Pinpoint the cell where the given text exists, returning its (x, y) midpoint coordinate. 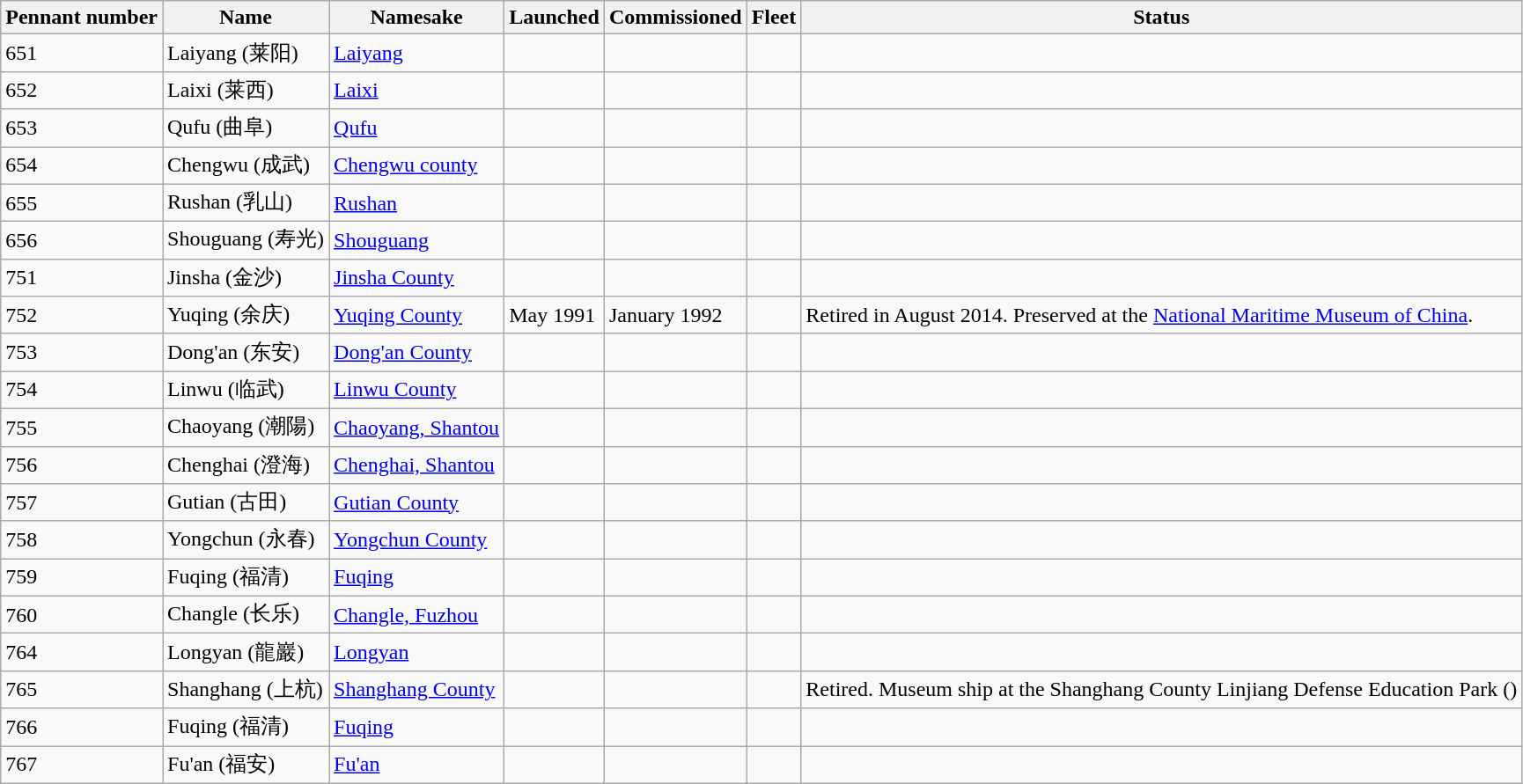
Chengwu (成武) (245, 165)
Changle (长乐) (245, 614)
Yongchun (永春) (245, 540)
January 1992 (675, 315)
Retired. Museum ship at the Shanghang County Linjiang Defense Education Park () (1162, 690)
751 (82, 278)
Launched (555, 18)
766 (82, 727)
756 (82, 465)
653 (82, 128)
Chaoyang (潮陽) (245, 428)
Shanghang County (417, 690)
Chengwu county (417, 165)
Chaoyang, Shantou (417, 428)
Dong'an (东安) (245, 352)
759 (82, 577)
Namesake (417, 18)
Rushan (乳山) (245, 202)
Qufu (曲阜) (245, 128)
754 (82, 391)
Qufu (417, 128)
767 (82, 766)
Yongchun County (417, 540)
Longyan (龍巖) (245, 653)
Laixi (莱西) (245, 90)
Shouguang (寿光) (245, 241)
760 (82, 614)
652 (82, 90)
Jinsha (金沙) (245, 278)
651 (82, 53)
758 (82, 540)
Jinsha County (417, 278)
Rushan (417, 202)
Pennant number (82, 18)
Chenghai (澄海) (245, 465)
Changle, Fuzhou (417, 614)
Yuqing (余庆) (245, 315)
Laiyang (莱阳) (245, 53)
Retired in August 2014. Preserved at the National Maritime Museum of China. (1162, 315)
755 (82, 428)
May 1991 (555, 315)
Dong'an County (417, 352)
752 (82, 315)
Commissioned (675, 18)
655 (82, 202)
Laixi (417, 90)
Fu'an (417, 766)
Fleet (774, 18)
Longyan (417, 653)
Gutian County (417, 503)
765 (82, 690)
Linwu County (417, 391)
Yuqing County (417, 315)
753 (82, 352)
764 (82, 653)
654 (82, 165)
Linwu (临武) (245, 391)
Chenghai, Shantou (417, 465)
Laiyang (417, 53)
Name (245, 18)
Status (1162, 18)
757 (82, 503)
656 (82, 241)
Gutian (古田) (245, 503)
Shanghang (上杭) (245, 690)
Fu'an (福安) (245, 766)
Shouguang (417, 241)
